Extract the [X, Y] coordinate from the center of the cell holding the provided text.  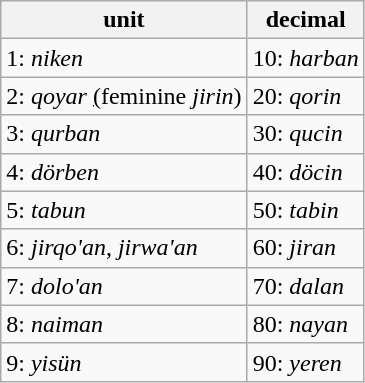
7: dolo'an [124, 286]
90: yeren [306, 362]
3: qurban [124, 134]
1: niken [124, 58]
unit [124, 20]
6: jirqo'an, jirwa'an [124, 248]
50: tabin [306, 210]
40: döcin [306, 172]
8: naiman [124, 324]
10: harban [306, 58]
5: tabun [124, 210]
30: qucin [306, 134]
9: yisün [124, 362]
4: dörben [124, 172]
2: qoyar (feminine jirin) [124, 96]
80: nayan [306, 324]
60: jiran [306, 248]
70: dalan [306, 286]
decimal [306, 20]
20: qorin [306, 96]
